Pinpoint the cell where the given text exists, returning its (x, y) midpoint coordinate. 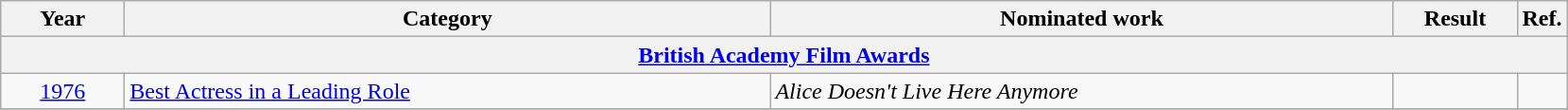
Result (1456, 19)
Year (62, 19)
Best Actress in a Leading Role (448, 91)
British Academy Film Awards (784, 55)
Category (448, 19)
Alice Doesn't Live Here Anymore (1081, 91)
Ref. (1542, 19)
1976 (62, 91)
Nominated work (1081, 19)
